Capture the cell that displays the provided text and extract its [x, y] central coordinate. 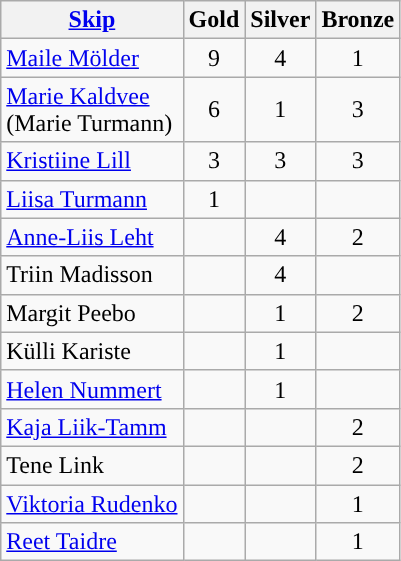
Margit Peebo [92, 313]
Kristiine Lill [92, 161]
Kaja Liik-Tamm [92, 427]
Anne-Liis Leht [92, 237]
Viktoria Rudenko [92, 503]
Maile Mölder [92, 58]
Bronze [358, 20]
6 [214, 110]
Tene Link [92, 465]
Liisa Turmann [92, 199]
Marie Kaldvee(Marie Turmann) [92, 110]
9 [214, 58]
Külli Kariste [92, 351]
Skip [92, 20]
Helen Nummert [92, 389]
Silver [280, 20]
Triin Madisson [92, 275]
Reet Taidre [92, 542]
Gold [214, 20]
